Provide the (x, y) coordinate of the cell's center where the given text is located.  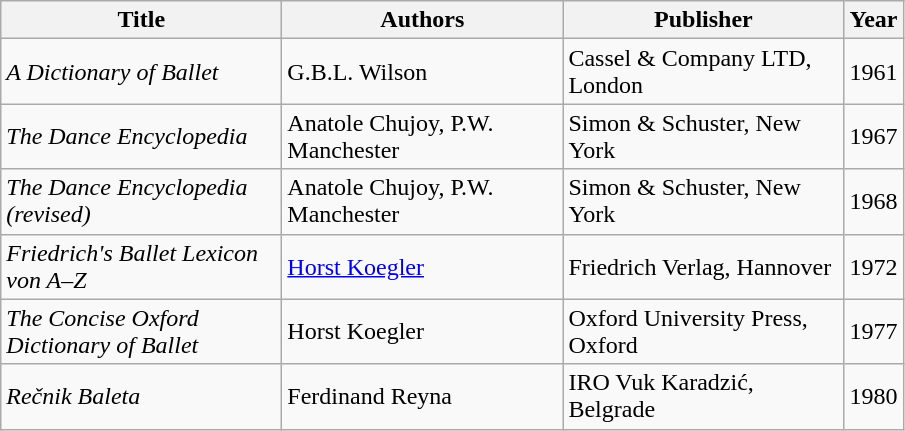
Publisher (704, 20)
1968 (874, 202)
Friedrich's Ballet Lexicon von A–Z (142, 266)
1972 (874, 266)
Title (142, 20)
Year (874, 20)
The Dance Encyclopedia (revised) (142, 202)
Cassel & Company LTD, London (704, 72)
Friedrich Verlag, Hannover (704, 266)
Authors (422, 20)
Ferdinand Reyna (422, 396)
G.B.L. Wilson (422, 72)
1961 (874, 72)
The Concise Oxford Dictionary of Ballet (142, 332)
The Dance Encyclopedia (142, 136)
1977 (874, 332)
Oxford University Press, Oxford (704, 332)
Rečnik Baleta (142, 396)
A Dictionary of Ballet (142, 72)
1967 (874, 136)
1980 (874, 396)
IRO Vuk Karadzić, Belgrade (704, 396)
